Find where the given text appears and provide that cell's center as [x, y] coordinate. 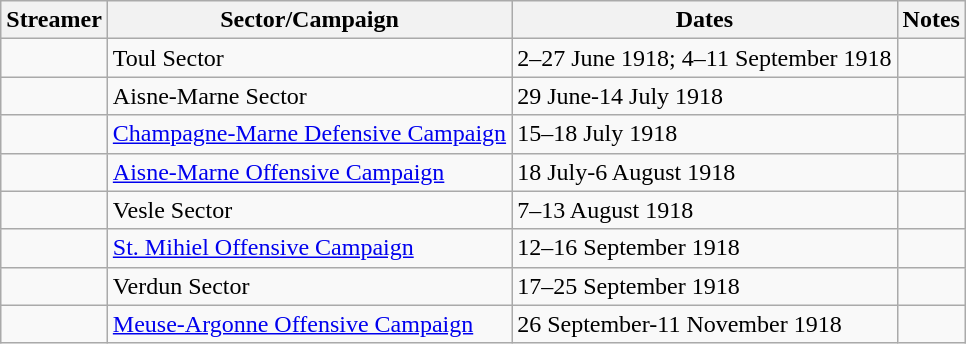
Toul Sector [309, 58]
Sector/Campaign [309, 20]
15–18 July 1918 [704, 134]
2–27 June 1918; 4–11 September 1918 [704, 58]
26 September-11 November 1918 [704, 324]
St. Mihiel Offensive Campaign [309, 248]
Vesle Sector [309, 210]
Verdun Sector [309, 286]
Streamer [54, 20]
Champagne-Marne Defensive Campaign [309, 134]
12–16 September 1918 [704, 248]
17–25 September 1918 [704, 286]
7–13 August 1918 [704, 210]
29 June-14 July 1918 [704, 96]
Aisne-Marne Offensive Campaign [309, 172]
Notes [931, 20]
Aisne-Marne Sector [309, 96]
18 July-6 August 1918 [704, 172]
Meuse-Argonne Offensive Campaign [309, 324]
Dates [704, 20]
